Scan for the cell matching the given text and deliver its (x, y) coordinate at center. 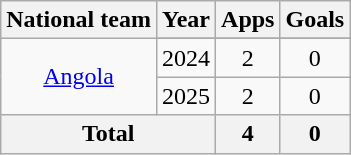
Year (186, 20)
Apps (248, 20)
National team (79, 20)
Total (108, 134)
2024 (186, 58)
2025 (186, 96)
4 (248, 134)
Goals (315, 20)
Angola (79, 77)
